For the text-containing cell, return its midpoint in [x, y] coordinate format. 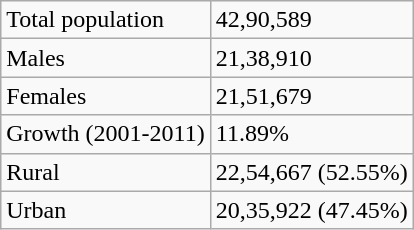
Urban [106, 210]
21,51,679 [312, 96]
20,35,922 (47.45%) [312, 210]
Females [106, 96]
Growth (2001-2011) [106, 134]
Rural [106, 172]
Males [106, 58]
22,54,667 (52.55%) [312, 172]
Total population [106, 20]
21,38,910 [312, 58]
11.89% [312, 134]
42,90,589 [312, 20]
